Return the (X, Y) coordinate for the center point of the cell that contains the specified text.  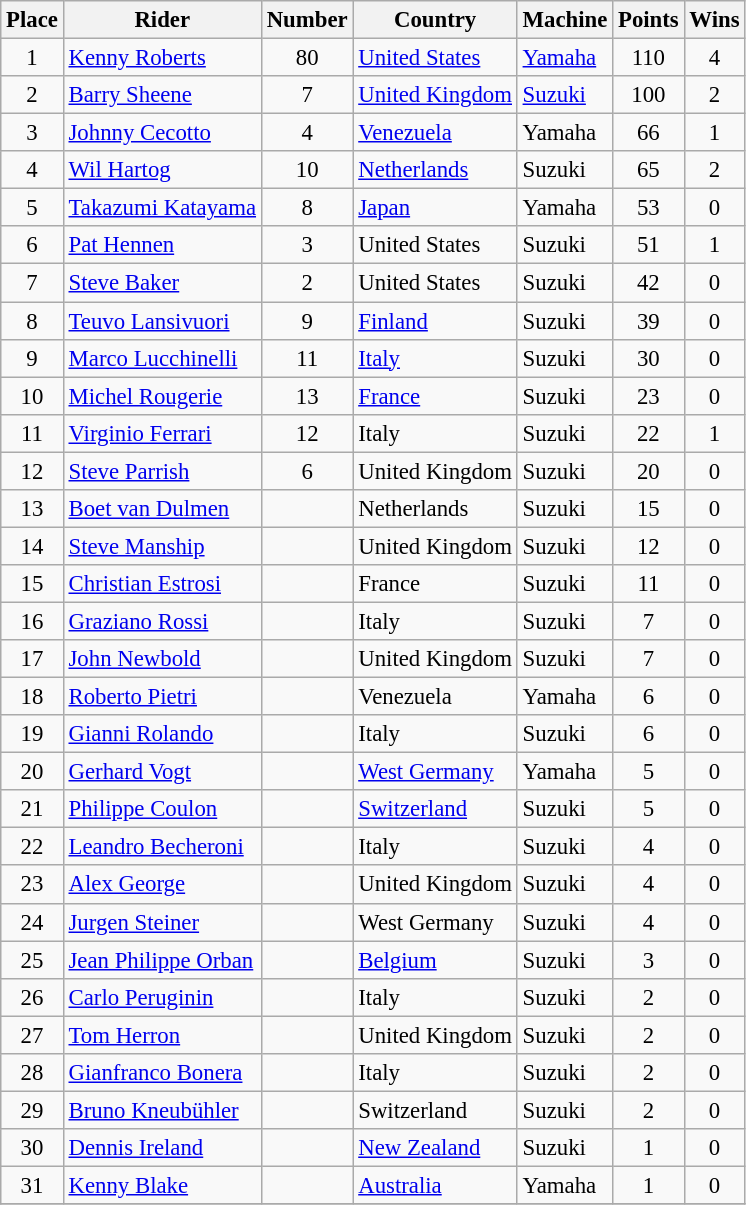
New Zealand (435, 1148)
Steve Manship (162, 546)
Number (307, 20)
Carlo Peruginin (162, 997)
65 (648, 170)
Kenny Blake (162, 1185)
53 (648, 208)
Johnny Cecotto (162, 133)
Finland (435, 321)
14 (32, 546)
17 (32, 659)
Wil Hartog (162, 170)
Marco Lucchinelli (162, 358)
Pat Hennen (162, 245)
26 (32, 997)
Dennis Ireland (162, 1148)
Steve Baker (162, 283)
Takazumi Katayama (162, 208)
Gianni Rolando (162, 734)
24 (32, 922)
51 (648, 245)
16 (32, 621)
28 (32, 1073)
Steve Parrish (162, 471)
Wins (714, 20)
80 (307, 58)
Teuvo Lansivuori (162, 321)
29 (32, 1110)
John Newbold (162, 659)
Virginio Ferrari (162, 433)
Roberto Pietri (162, 697)
110 (648, 58)
Gianfranco Bonera (162, 1073)
Australia (435, 1185)
Machine (564, 20)
Belgium (435, 960)
Barry Sheene (162, 95)
Philippe Coulon (162, 809)
66 (648, 133)
100 (648, 95)
Kenny Roberts (162, 58)
31 (32, 1185)
Points (648, 20)
27 (32, 1035)
Tom Herron (162, 1035)
Country (435, 20)
18 (32, 697)
39 (648, 321)
Leandro Becheroni (162, 847)
Rider (162, 20)
21 (32, 809)
Graziano Rossi (162, 621)
25 (32, 960)
Michel Rougerie (162, 396)
Japan (435, 208)
Jean Philippe Orban (162, 960)
Bruno Kneubühler (162, 1110)
Gerhard Vogt (162, 772)
Christian Estrosi (162, 584)
19 (32, 734)
Place (32, 20)
Jurgen Steiner (162, 922)
Alex George (162, 885)
Boet van Dulmen (162, 509)
42 (648, 283)
